Capture the cell that displays the provided text and extract its (x, y) central coordinate. 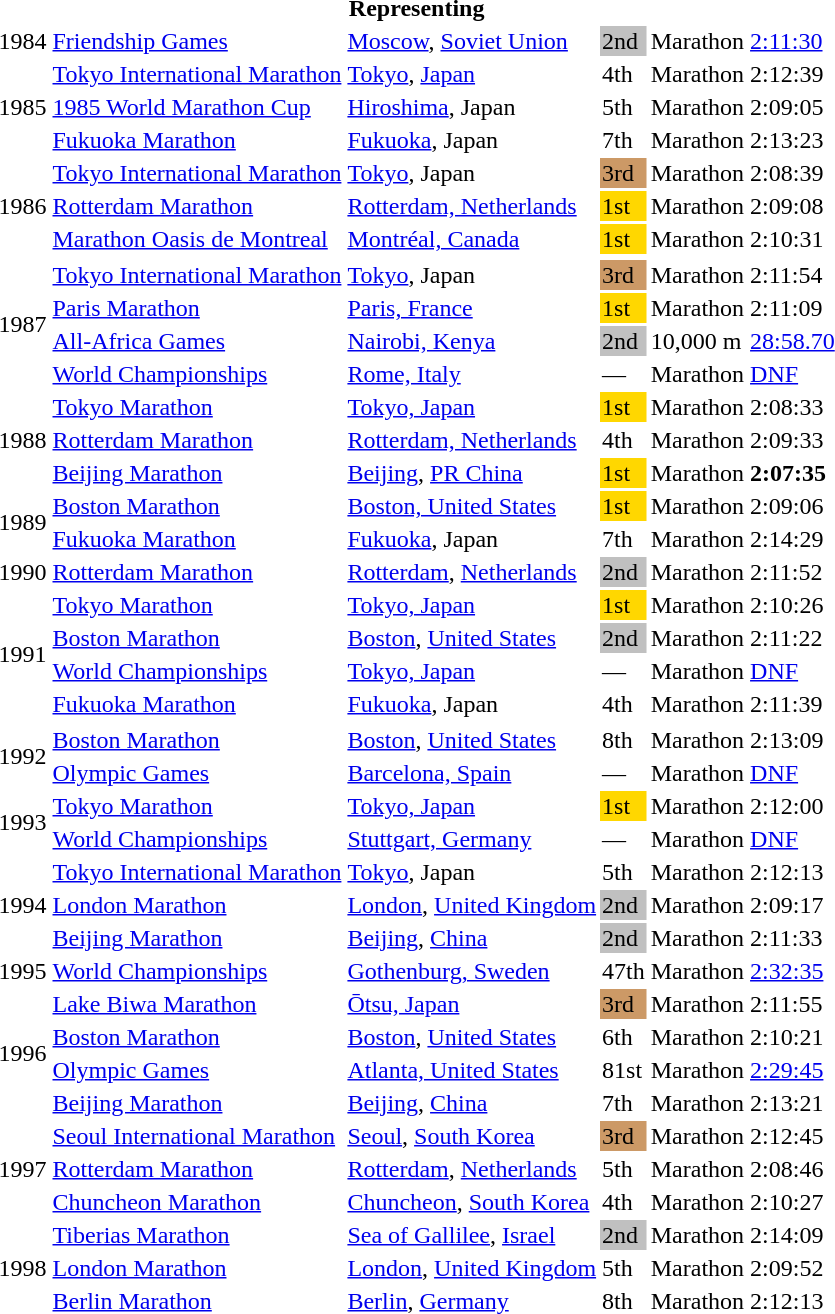
Ōtsu, Japan (472, 1004)
Nairobi, Kenya (472, 341)
Beijing, PR China (472, 473)
Paris Marathon (197, 308)
Rome, Italy (472, 374)
Chuncheon Marathon (197, 1202)
Hiroshima, Japan (472, 107)
All-Africa Games (197, 341)
10,000 m (697, 341)
Marathon Oasis de Montreal (197, 239)
Seoul International Marathon (197, 1136)
Stuttgart, Germany (472, 839)
Lake Biwa Marathon (197, 1004)
Moscow, Soviet Union (472, 41)
Tiberias Marathon (197, 1235)
47th (624, 971)
6th (624, 1037)
8th (624, 740)
Chuncheon, South Korea (472, 1202)
Gothenburg, Sweden (472, 971)
1985 World Marathon Cup (197, 107)
Seoul, South Korea (472, 1136)
Paris, France (472, 308)
Friendship Games (197, 41)
Atlanta, United States (472, 1070)
Montréal, Canada (472, 239)
81st (624, 1070)
Barcelona, Spain (472, 773)
Sea of Gallilee, Israel (472, 1235)
